Identify which cell holds the provided text, then report its [x, y] central coordinate. 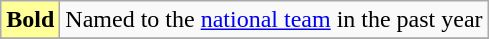
Bold [30, 20]
Named to the national team in the past year [274, 20]
